Locate the cell with the specified text and output its (x, y) center coordinate. 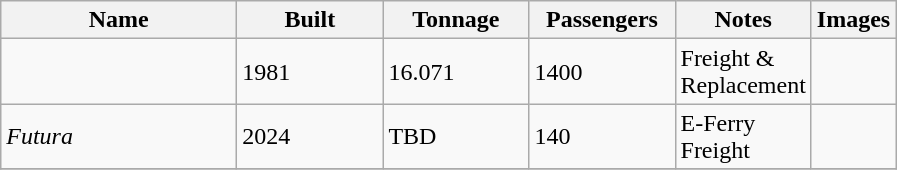
E-FerryFreight (743, 136)
Passengers (602, 20)
16.071 (456, 72)
TBD (456, 136)
2024 (310, 136)
Notes (743, 20)
Images (853, 20)
Tonnage (456, 20)
1400 (602, 72)
Freight &Replacement (743, 72)
140 (602, 136)
Name (119, 20)
Built (310, 20)
1981 (310, 72)
Futura (119, 136)
